Capture the cell that displays the provided text and extract its [x, y] central coordinate. 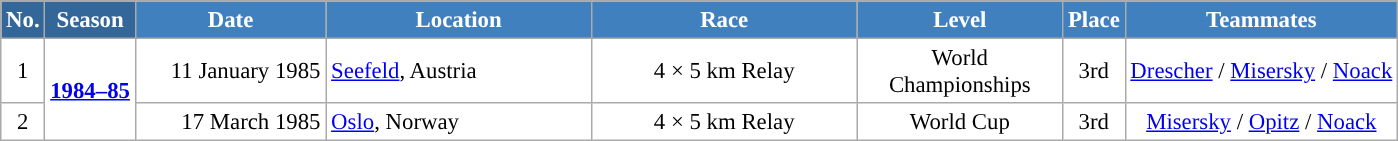
World Cup [960, 122]
1 [23, 72]
Oslo, Norway [459, 122]
2 [23, 122]
Teammates [1262, 20]
Season [90, 20]
Place [1094, 20]
Location [459, 20]
Seefeld, Austria [459, 72]
11 January 1985 [230, 72]
Race [724, 20]
World Championships [960, 72]
Date [230, 20]
No. [23, 20]
1984–85 [90, 90]
Drescher / Misersky / Noack [1262, 72]
Level [960, 20]
Misersky / Opitz / Noack [1262, 122]
17 March 1985 [230, 122]
